From the cell containing the given text, extract its center point as [x, y] coordinate. 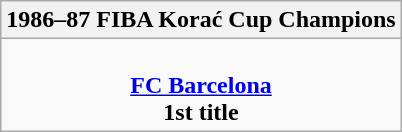
1986–87 FIBA Korać Cup Champions [201, 20]
FC Barcelona 1st title [201, 85]
